Determine the (X, Y) coordinate at the center of the cell enclosing the given text.  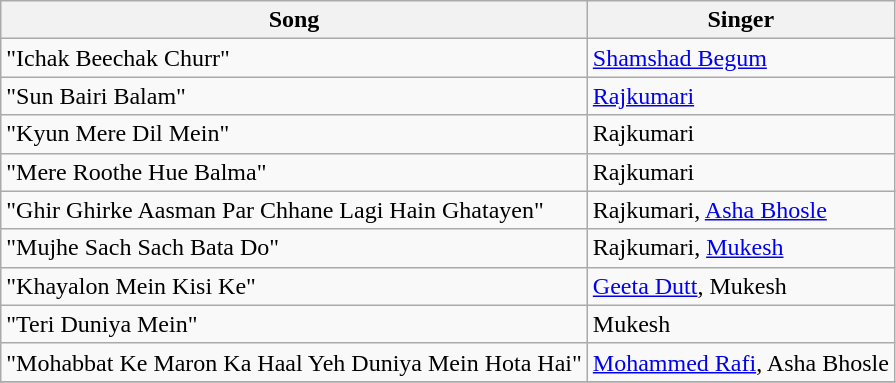
"Mere Roothe Hue Balma" (294, 172)
"Ghir Ghirke Aasman Par Chhane Lagi Hain Ghatayen" (294, 210)
Singer (740, 20)
Song (294, 20)
Rajkumari, Mukesh (740, 248)
Shamshad Begum (740, 58)
"Sun Bairi Balam" (294, 96)
Rajkumari, Asha Bhosle (740, 210)
Mukesh (740, 324)
"Ichak Beechak Churr" (294, 58)
Geeta Dutt, Mukesh (740, 286)
"Mohabbat Ke Maron Ka Haal Yeh Duniya Mein Hota Hai" (294, 362)
Mohammed Rafi, Asha Bhosle (740, 362)
"Teri Duniya Mein" (294, 324)
"Khayalon Mein Kisi Ke" (294, 286)
"Mujhe Sach Sach Bata Do" (294, 248)
"Kyun Mere Dil Mein" (294, 134)
